Locate the cell with the specified text and output its (x, y) center coordinate. 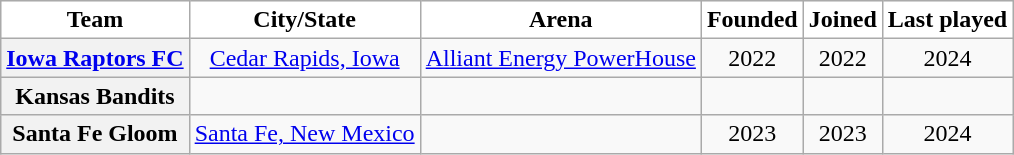
Kansas Bandits (95, 96)
City/State (304, 20)
Team (95, 20)
Joined (842, 20)
Alliant Energy PowerHouse (560, 58)
Santa Fe Gloom (95, 134)
Cedar Rapids, Iowa (304, 58)
Santa Fe, New Mexico (304, 134)
Last played (947, 20)
Iowa Raptors FC (95, 58)
Arena (560, 20)
Founded (752, 20)
